Return the [X, Y] coordinate for the center point of the cell that contains the specified text.  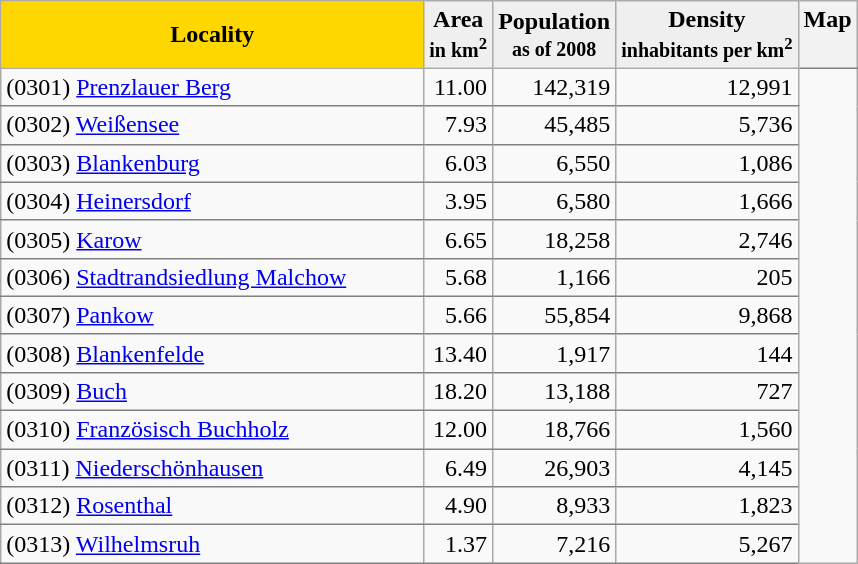
55,854 [554, 315]
4.90 [458, 506]
6.03 [458, 163]
(0306) Stadtrandsiedlung Malchow [212, 277]
11.00 [458, 87]
(0310) Französisch Buchholz [212, 430]
18.20 [458, 391]
13.40 [458, 353]
1,560 [707, 430]
(0302) Weißensee [212, 125]
6,550 [554, 163]
205 [707, 277]
13,188 [554, 391]
45,485 [554, 125]
1,666 [707, 201]
7.93 [458, 125]
1.37 [458, 544]
(0308) Blankenfelde [212, 353]
(0305) Karow [212, 239]
Area in km2 [458, 34]
1,917 [554, 353]
727 [707, 391]
26,903 [554, 468]
(0304) Heinersdorf [212, 201]
5,267 [707, 544]
6,580 [554, 201]
18,258 [554, 239]
(0307) Pankow [212, 315]
9,868 [707, 315]
Density inhabitants per km2 [707, 34]
Locality [212, 34]
4,145 [707, 468]
5.66 [458, 315]
18,766 [554, 430]
12,991 [707, 87]
(0311) Niederschönhausen [212, 468]
142,319 [554, 87]
5.68 [458, 277]
144 [707, 353]
2,746 [707, 239]
12.00 [458, 430]
8,933 [554, 506]
1,086 [707, 163]
(0301) Prenzlauer Berg [212, 87]
1,166 [554, 277]
(0313) Wilhelmsruh [212, 544]
(0309) Buch [212, 391]
(0303) Blankenburg [212, 163]
5,736 [707, 125]
7,216 [554, 544]
6.65 [458, 239]
Population as of 2008 [554, 34]
6.49 [458, 468]
Map [828, 34]
3.95 [458, 201]
(0312) Rosenthal [212, 506]
1,823 [707, 506]
